From the cell containing the given text, extract its center point as [x, y] coordinate. 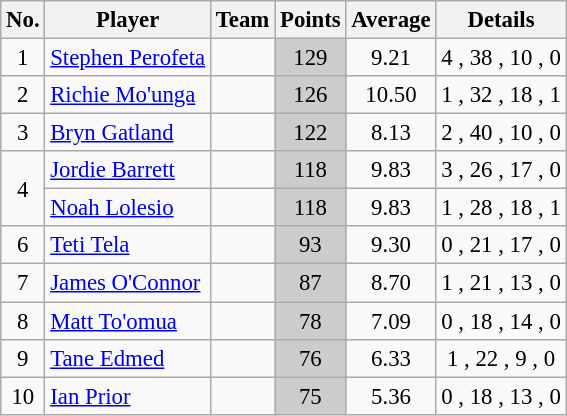
6.33 [391, 358]
9 [23, 358]
3 , 26 , 17 , 0 [501, 170]
7 [23, 283]
1 , 28 , 18 , 1 [501, 208]
0 , 18 , 13 , 0 [501, 396]
2 [23, 95]
7.09 [391, 321]
75 [310, 396]
Richie Mo'unga [128, 95]
93 [310, 245]
5.36 [391, 396]
Noah Lolesio [128, 208]
78 [310, 321]
8.13 [391, 133]
9.30 [391, 245]
Teti Tela [128, 245]
87 [310, 283]
Ian Prior [128, 396]
1 , 21 , 13 , 0 [501, 283]
No. [23, 20]
2 , 40 , 10 , 0 [501, 133]
126 [310, 95]
Team [242, 20]
0 , 18 , 14 , 0 [501, 321]
Bryn Gatland [128, 133]
Points [310, 20]
76 [310, 358]
129 [310, 58]
1 [23, 58]
4 , 38 , 10 , 0 [501, 58]
1 , 32 , 18 , 1 [501, 95]
10.50 [391, 95]
Matt To'omua [128, 321]
0 , 21 , 17 , 0 [501, 245]
Jordie Barrett [128, 170]
1 , 22 , 9 , 0 [501, 358]
Details [501, 20]
9.21 [391, 58]
6 [23, 245]
10 [23, 396]
Player [128, 20]
James O'Connor [128, 283]
Average [391, 20]
4 [23, 188]
3 [23, 133]
122 [310, 133]
Tane Edmed [128, 358]
8 [23, 321]
8.70 [391, 283]
Stephen Perofeta [128, 58]
